Determine the (X, Y) coordinate at the center of the cell enclosing the given text.  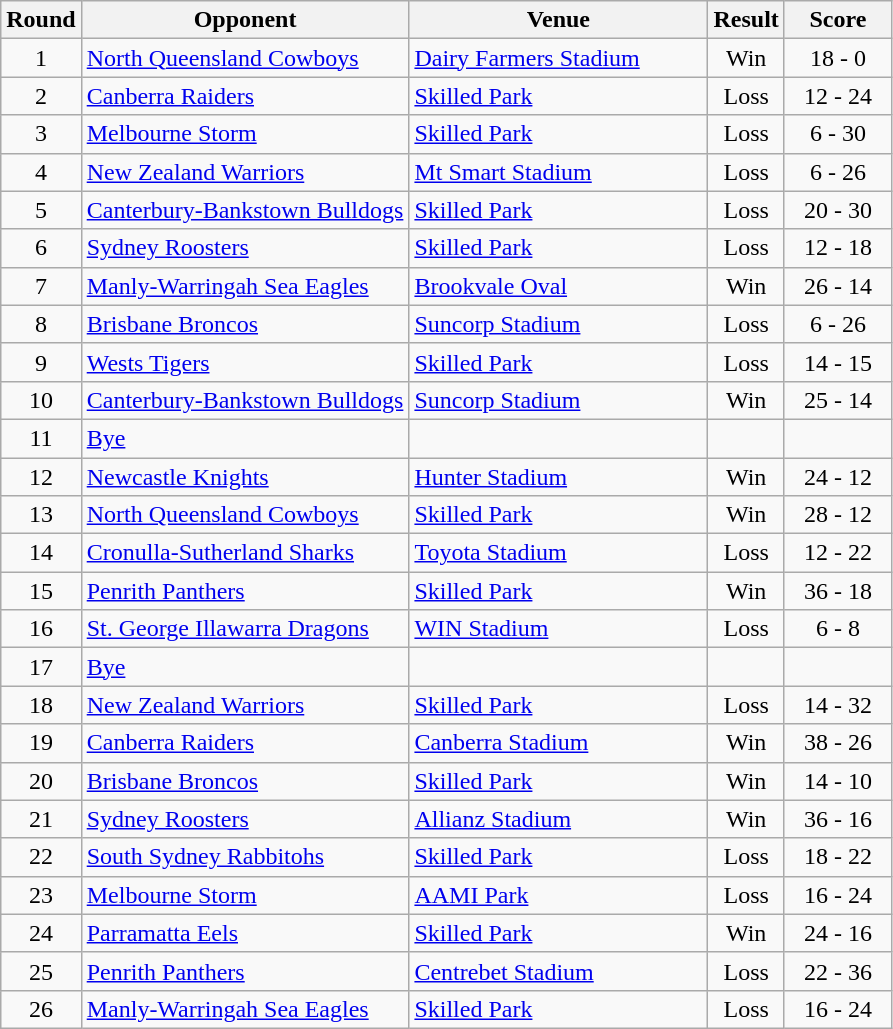
14 - 32 (838, 705)
WIN Stadium (558, 629)
St. George Illawarra Dragons (245, 629)
17 (41, 667)
36 - 18 (838, 591)
14 - 15 (838, 362)
28 - 12 (838, 515)
14 (41, 553)
25 (41, 971)
Parramatta Eels (245, 933)
Mt Smart Stadium (558, 172)
6 (41, 248)
7 (41, 286)
18 - 0 (838, 58)
21 (41, 819)
12 - 18 (838, 248)
8 (41, 324)
Hunter Stadium (558, 477)
10 (41, 400)
Opponent (245, 20)
AAMI Park (558, 895)
Toyota Stadium (558, 553)
18 - 22 (838, 857)
3 (41, 134)
36 - 16 (838, 819)
4 (41, 172)
Allianz Stadium (558, 819)
6 - 30 (838, 134)
Score (838, 20)
12 - 22 (838, 553)
12 (41, 477)
Round (41, 20)
Newcastle Knights (245, 477)
22 (41, 857)
20 (41, 781)
11 (41, 438)
Wests Tigers (245, 362)
9 (41, 362)
South Sydney Rabbitohs (245, 857)
38 - 26 (838, 743)
14 - 10 (838, 781)
16 (41, 629)
Centrebet Stadium (558, 971)
Dairy Farmers Stadium (558, 58)
Result (746, 20)
1 (41, 58)
25 - 14 (838, 400)
23 (41, 895)
5 (41, 210)
18 (41, 705)
Venue (558, 20)
Brookvale Oval (558, 286)
24 (41, 933)
Canberra Stadium (558, 743)
19 (41, 743)
6 - 8 (838, 629)
Cronulla-Sutherland Sharks (245, 553)
24 - 16 (838, 933)
26 (41, 1009)
26 - 14 (838, 286)
22 - 36 (838, 971)
12 - 24 (838, 96)
24 - 12 (838, 477)
13 (41, 515)
20 - 30 (838, 210)
2 (41, 96)
15 (41, 591)
